Output the (X, Y) coordinate of the center of the cell containing the given text.  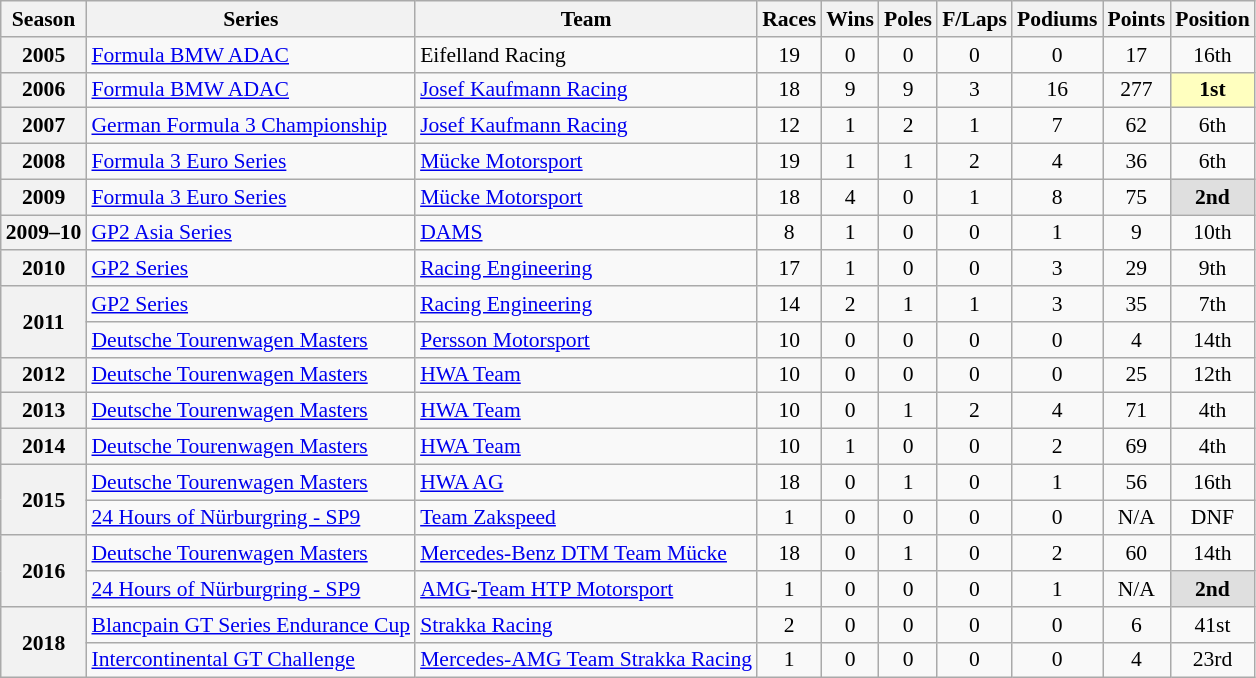
Points (1136, 19)
Series (250, 19)
29 (1136, 269)
75 (1136, 197)
62 (1136, 126)
Mercedes-AMG Team Strakka Racing (586, 660)
Strakka Racing (586, 625)
2015 (44, 500)
F/Laps (974, 19)
2006 (44, 90)
DAMS (586, 233)
1st (1212, 90)
Podiums (1058, 19)
Poles (908, 19)
AMG-Team HTP Motorsport (586, 589)
GP2 Asia Series (250, 233)
2018 (44, 642)
Persson Motorsport (586, 340)
9th (1212, 269)
Mercedes-Benz DTM Team Mücke (586, 554)
60 (1136, 554)
2013 (44, 411)
Position (1212, 19)
2005 (44, 55)
2011 (44, 322)
71 (1136, 411)
10th (1212, 233)
Team Zakspeed (586, 518)
DNF (1212, 518)
Wins (850, 19)
35 (1136, 304)
6 (1136, 625)
12 (789, 126)
7 (1058, 126)
Blancpain GT Series Endurance Cup (250, 625)
7th (1212, 304)
36 (1136, 162)
14 (789, 304)
25 (1136, 375)
2009 (44, 197)
2014 (44, 447)
German Formula 3 Championship (250, 126)
2016 (44, 572)
2007 (44, 126)
2008 (44, 162)
Team (586, 19)
2010 (44, 269)
2009–10 (44, 233)
Season (44, 19)
56 (1136, 482)
Intercontinental GT Challenge (250, 660)
2012 (44, 375)
69 (1136, 447)
HWA AG (586, 482)
Races (789, 19)
Eifelland Racing (586, 55)
16 (1058, 90)
41st (1212, 625)
277 (1136, 90)
23rd (1212, 660)
12th (1212, 375)
